Capture the cell that displays the provided text and extract its [X, Y] central coordinate. 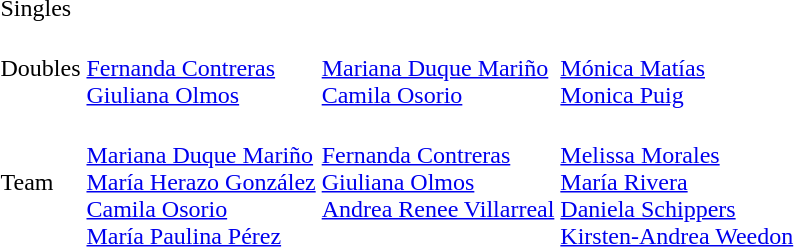
Mariana Duque MariñoCamila Osorio [438, 68]
Fernanda ContrerasGiuliana Olmos [201, 68]
